Detect which cell encompasses the target text, then output its (x, y) center coordinate. 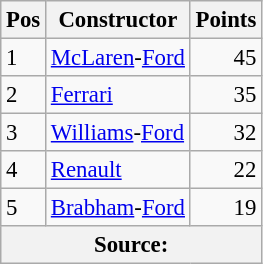
Brabham-Ford (118, 208)
35 (226, 95)
Renault (118, 170)
45 (226, 58)
22 (226, 170)
4 (24, 170)
Constructor (118, 20)
Points (226, 20)
Source: (132, 245)
McLaren-Ford (118, 58)
5 (24, 208)
19 (226, 208)
Pos (24, 20)
Ferrari (118, 95)
3 (24, 133)
32 (226, 133)
2 (24, 95)
Williams-Ford (118, 133)
1 (24, 58)
